Provide the [X, Y] coordinate of the cell's center where the given text is located.  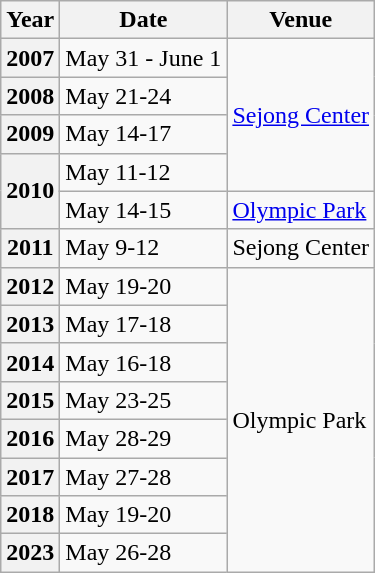
2015 [30, 400]
2008 [30, 96]
2007 [30, 58]
May 28-29 [144, 438]
Venue [301, 20]
May 14-15 [144, 210]
2012 [30, 286]
2013 [30, 324]
2014 [30, 362]
May 11-12 [144, 172]
Year [30, 20]
May 27-28 [144, 477]
2023 [30, 553]
May 31 - June 1 [144, 58]
2018 [30, 515]
May 21-24 [144, 96]
2017 [30, 477]
2016 [30, 438]
May 17-18 [144, 324]
May 9-12 [144, 248]
May 14-17 [144, 134]
May 23-25 [144, 400]
2011 [30, 248]
2010 [30, 191]
May 16-18 [144, 362]
May 26-28 [144, 553]
2009 [30, 134]
Date [144, 20]
